Capture the cell that displays the provided text and extract its (X, Y) central coordinate. 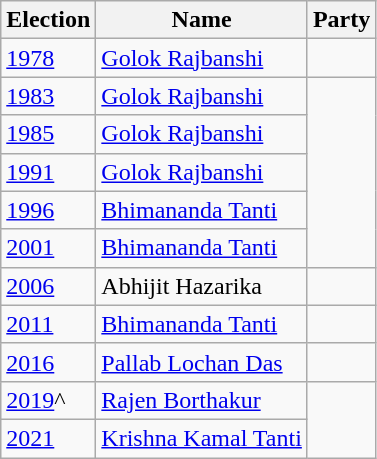
2016 (48, 362)
Krishna Kamal Tanti (202, 438)
Abhijit Hazarika (202, 286)
1985 (48, 134)
2006 (48, 286)
1991 (48, 172)
1983 (48, 96)
2021 (48, 438)
1978 (48, 58)
Pallab Lochan Das (202, 362)
2001 (48, 248)
Name (202, 20)
1996 (48, 210)
2019^ (48, 400)
Rajen Borthakur (202, 400)
Election (48, 20)
Party (341, 20)
2011 (48, 324)
